Detect which cell encompasses the target text, then output its (X, Y) center coordinate. 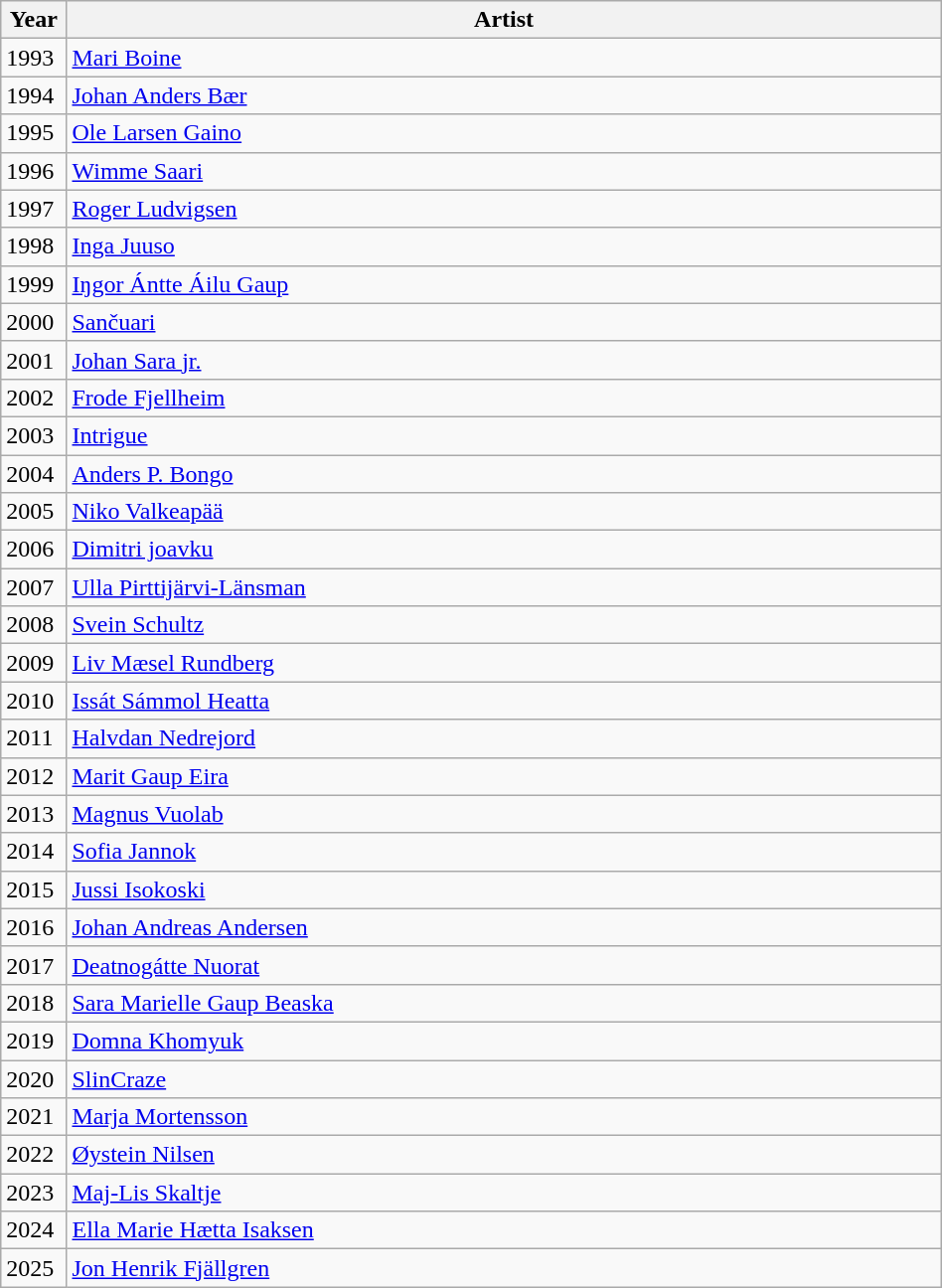
Sančuari (504, 322)
2004 (34, 474)
Year (34, 20)
Inga Juuso (504, 246)
2007 (34, 587)
2019 (34, 1041)
2000 (34, 322)
2018 (34, 1003)
2024 (34, 1230)
2014 (34, 852)
Frode Fjellheim (504, 398)
2010 (34, 701)
Maj-Lis Skaltje (504, 1193)
1993 (34, 58)
1995 (34, 133)
Johan Anders Bær (504, 95)
Jussi Isokoski (504, 889)
Mari Boine (504, 58)
2016 (34, 927)
Sara Marielle Gaup Beaska (504, 1003)
Sofia Jannok (504, 852)
Marit Gaup Eira (504, 776)
Niko Valkeapää (504, 512)
1994 (34, 95)
2002 (34, 398)
2020 (34, 1078)
2015 (34, 889)
Ulla Pirttijärvi-Länsman (504, 587)
2001 (34, 360)
Roger Ludvigsen (504, 209)
2022 (34, 1155)
1999 (34, 284)
Intrigue (504, 435)
2013 (34, 814)
SlinCraze (504, 1078)
Ella Marie Hætta Isaksen (504, 1230)
2011 (34, 738)
Jon Henrik Fjällgren (504, 1268)
Issát Sámmol Heatta (504, 701)
2006 (34, 550)
Wimme Saari (504, 171)
Johan Sara jr. (504, 360)
Johan Andreas Andersen (504, 927)
Magnus Vuolab (504, 814)
Halvdan Nedrejord (504, 738)
Artist (504, 20)
2025 (34, 1268)
1996 (34, 171)
Dimitri joavku (504, 550)
Øystein Nilsen (504, 1155)
Deatnogátte Nuorat (504, 965)
2012 (34, 776)
Domna Khomyuk (504, 1041)
1998 (34, 246)
Marja Mortensson (504, 1117)
2005 (34, 512)
2021 (34, 1117)
2008 (34, 625)
2017 (34, 965)
Iŋgor Ántte Áilu Gaup (504, 284)
Svein Schultz (504, 625)
1997 (34, 209)
2009 (34, 663)
Ole Larsen Gaino (504, 133)
Liv Mæsel Rundberg (504, 663)
Anders P. Bongo (504, 474)
2003 (34, 435)
2023 (34, 1193)
